Scan for the cell matching the given text and deliver its (X, Y) coordinate at center. 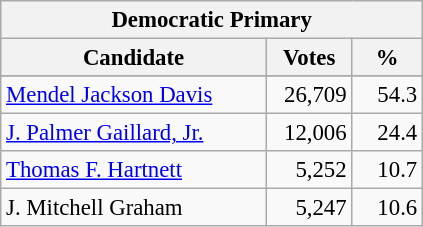
26,709 (309, 95)
54.3 (388, 95)
Thomas F. Hartnett (134, 170)
Candidate (134, 58)
24.4 (388, 133)
% (388, 58)
5,252 (309, 170)
J. Mitchell Graham (134, 208)
J. Palmer Gaillard, Jr. (134, 133)
12,006 (309, 133)
10.7 (388, 170)
5,247 (309, 208)
Votes (309, 58)
Mendel Jackson Davis (134, 95)
Democratic Primary (212, 20)
10.6 (388, 208)
